Find where the given text appears and provide that cell's center as (x, y) coordinate. 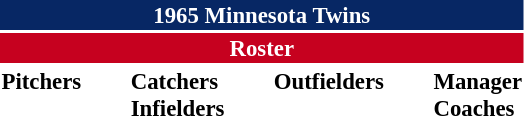
1965 Minnesota Twins (262, 15)
Roster (262, 48)
